Locate the cell with the specified text and output its (X, Y) center coordinate. 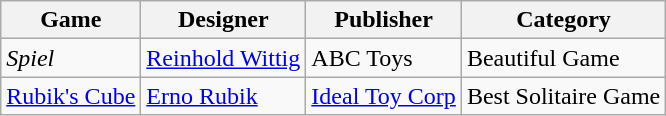
Publisher (384, 20)
Game (71, 20)
ABC Toys (384, 58)
Designer (224, 20)
Reinhold Wittig (224, 58)
Category (563, 20)
Rubik's Cube (71, 96)
Best Solitaire Game (563, 96)
Beautiful Game (563, 58)
Erno Rubik (224, 96)
Spiel (71, 58)
Ideal Toy Corp (384, 96)
